Find where the given text appears and provide that cell's center as (X, Y) coordinate. 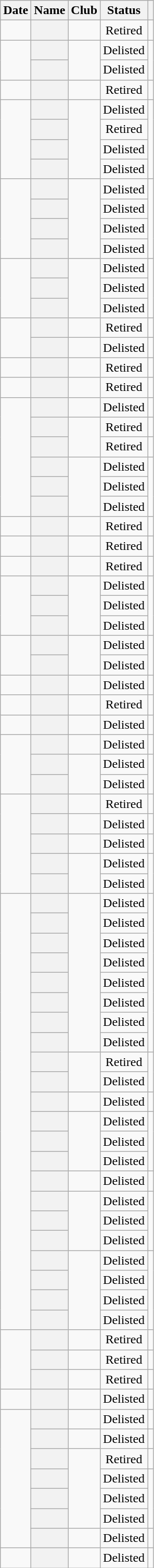
Club (84, 10)
Status (124, 10)
Name (50, 10)
Date (16, 10)
